Pinpoint the cell where the given text exists, returning its (x, y) midpoint coordinate. 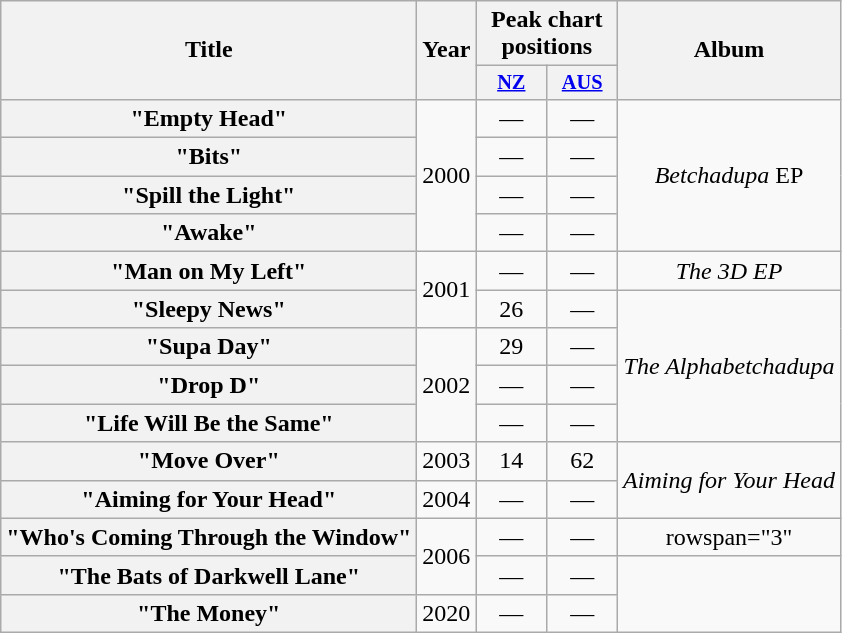
Peak chart positions (547, 34)
AUS (582, 83)
Betchadupa EP (730, 175)
Title (209, 50)
"Supa Day" (209, 347)
"Move Over" (209, 461)
The 3D EP (730, 271)
"Man on My Left" (209, 271)
2020 (446, 613)
Album (730, 50)
2002 (446, 385)
"The Money" (209, 613)
"The Bats of Darkwell Lane" (209, 575)
"Who's Coming Through the Window" (209, 537)
"Aiming for Your Head" (209, 499)
Year (446, 50)
NZ (512, 83)
"Life Will Be the Same" (209, 423)
2001 (446, 290)
Aiming for Your Head (730, 480)
2000 (446, 175)
"Empty Head" (209, 118)
2004 (446, 499)
"Drop D" (209, 385)
29 (512, 347)
rowspan="3" (730, 537)
"Bits" (209, 157)
2003 (446, 461)
2006 (446, 556)
The Alphabetchadupa (730, 366)
"Sleepy News" (209, 309)
"Spill the Light" (209, 195)
26 (512, 309)
"Awake" (209, 233)
14 (512, 461)
62 (582, 461)
